Provide the [X, Y] coordinate of the cell's center where the given text is located.  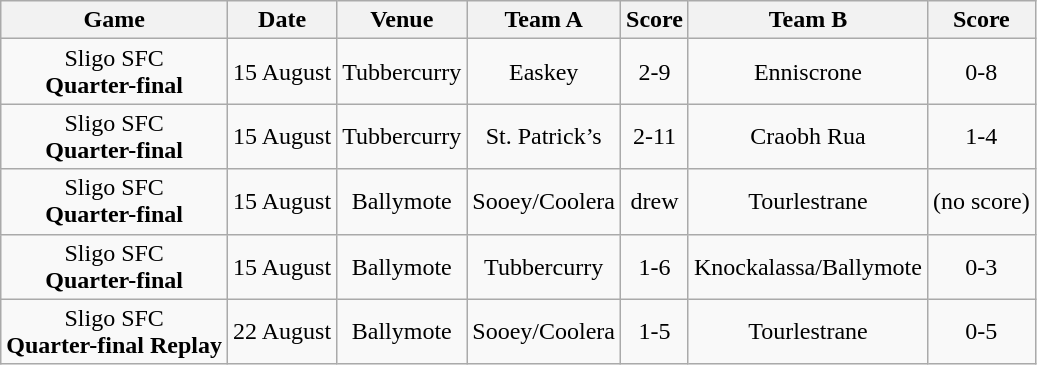
0-5 [981, 332]
Enniscrone [808, 72]
0-3 [981, 266]
St. Patrick’s [544, 136]
Team A [544, 20]
Sligo SFCQuarter-final Replay [114, 332]
Craobh Rua [808, 136]
Date [282, 20]
Venue [402, 20]
0-8 [981, 72]
drew [655, 202]
Easkey [544, 72]
1-5 [655, 332]
2-11 [655, 136]
1-4 [981, 136]
2-9 [655, 72]
Team B [808, 20]
22 August [282, 332]
1-6 [655, 266]
Game [114, 20]
(no score) [981, 202]
Knockalassa/Ballymote [808, 266]
